Scan for the cell matching the given text and deliver its [x, y] coordinate at center. 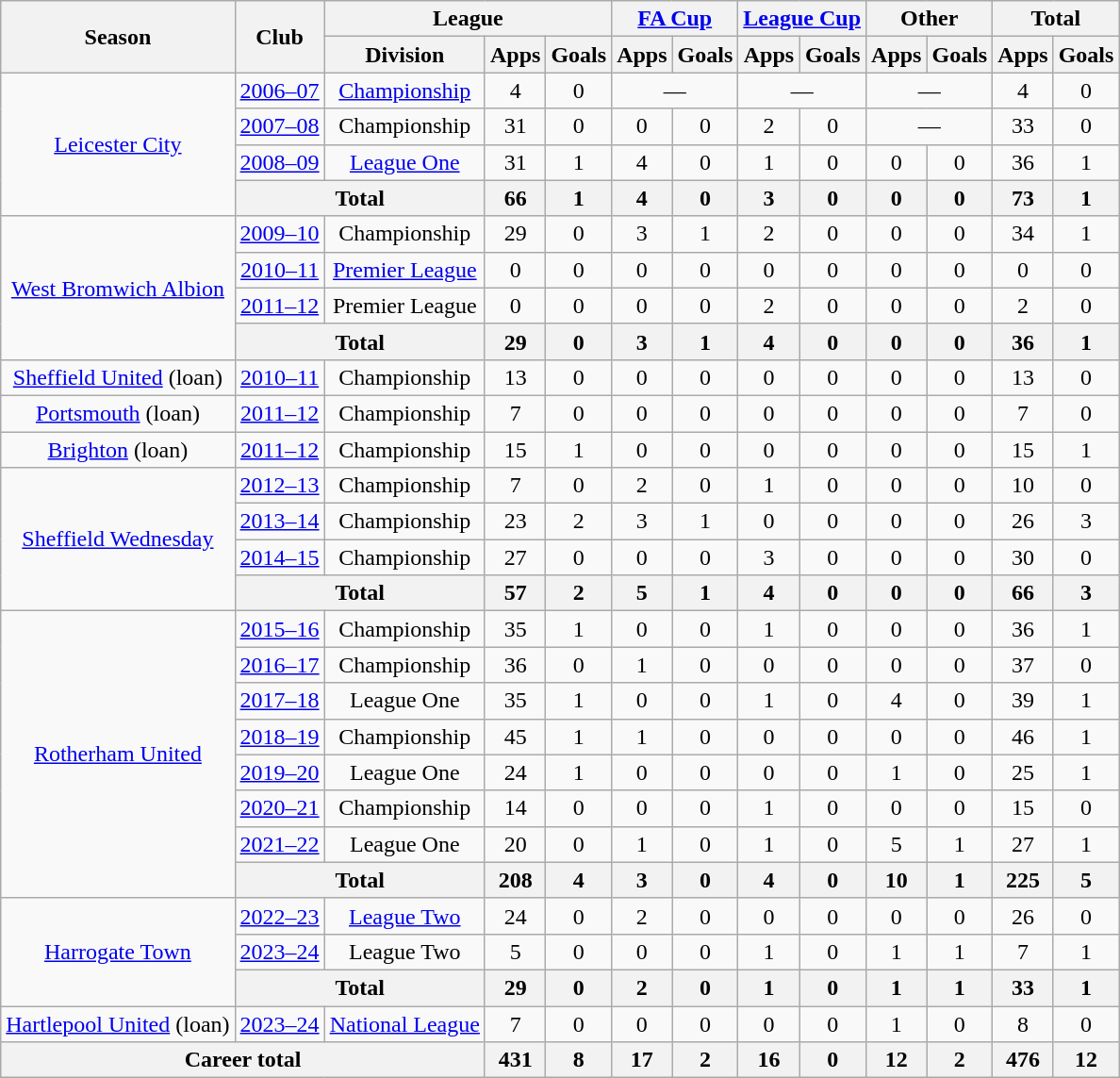
FA Cup [675, 19]
17 [642, 1060]
20 [515, 844]
League [468, 19]
30 [1023, 557]
2007–08 [279, 126]
National League [404, 1023]
West Bromwich Albion [118, 288]
39 [1023, 701]
Portsmouth (loan) [118, 413]
Club [279, 37]
34 [1023, 234]
Harrogate Town [118, 952]
2015–16 [279, 629]
Brighton (loan) [118, 450]
57 [515, 593]
2016–17 [279, 665]
23 [515, 522]
25 [1023, 772]
46 [1023, 737]
Sheffield Wednesday [118, 539]
37 [1023, 665]
2009–10 [279, 234]
476 [1023, 1060]
14 [515, 808]
16 [769, 1060]
2013–14 [279, 522]
45 [515, 737]
2014–15 [279, 557]
2021–22 [279, 844]
2008–09 [279, 162]
2019–20 [279, 772]
2020–21 [279, 808]
Season [118, 37]
Sheffield United (loan) [118, 377]
Division [404, 55]
Other [930, 19]
League Cup [802, 19]
Hartlepool United (loan) [118, 1023]
2018–19 [279, 737]
2012–13 [279, 486]
208 [515, 880]
Leicester City [118, 144]
2017–18 [279, 701]
2022–23 [279, 916]
73 [1023, 198]
431 [515, 1060]
225 [1023, 880]
2006–07 [279, 91]
Career total [243, 1060]
Rotherham United [118, 755]
